Provide the [X, Y] coordinate of the cell's center where the given text is located.  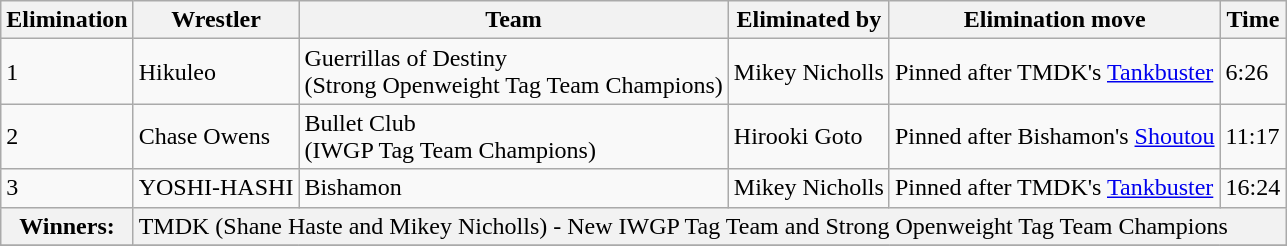
Elimination move [1054, 20]
Team [514, 20]
11:17 [1253, 136]
TMDK (Shane Haste and Mikey Nicholls) - New IWGP Tag Team and Strong Openweight Tag Team Champions [710, 226]
Bishamon [514, 188]
Chase Owens [216, 136]
YOSHI-HASHI [216, 188]
Eliminated by [808, 20]
Pinned after Bishamon's Shoutou [1054, 136]
Wrestler [216, 20]
Time [1253, 20]
3 [67, 188]
Hirooki Goto [808, 136]
2 [67, 136]
Winners: [67, 226]
Hikuleo [216, 72]
16:24 [1253, 188]
1 [67, 72]
Elimination [67, 20]
Guerrillas of Destiny(Strong Openweight Tag Team Champions) [514, 72]
6:26 [1253, 72]
Bullet Club(IWGP Tag Team Champions) [514, 136]
